Pinpoint the cell where the given text exists, returning its (x, y) midpoint coordinate. 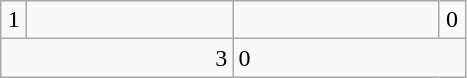
3 (117, 58)
1 (14, 20)
